Find where the given text appears and provide that cell's center as (X, Y) coordinate. 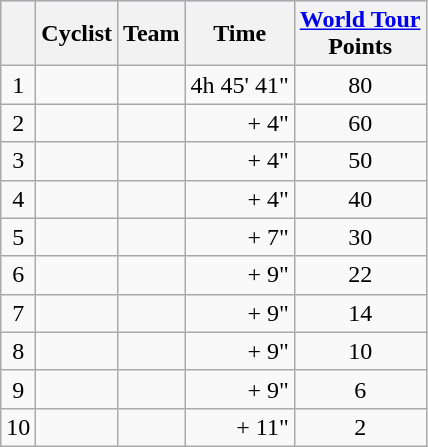
World Tour Points (360, 34)
+ 7" (240, 237)
Team (152, 34)
Cyclist (77, 34)
5 (18, 237)
30 (360, 237)
3 (18, 161)
60 (360, 123)
80 (360, 85)
Time (240, 34)
8 (18, 351)
40 (360, 199)
22 (360, 275)
+ 11" (240, 427)
50 (360, 161)
7 (18, 313)
4 (18, 199)
14 (360, 313)
9 (18, 389)
4h 45' 41" (240, 85)
1 (18, 85)
